Find where the given text appears and provide that cell's center as (X, Y) coordinate. 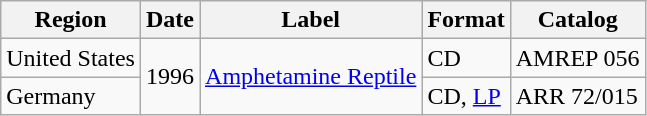
1996 (170, 77)
Date (170, 20)
Format (466, 20)
ARR 72/015 (578, 96)
Label (311, 20)
United States (71, 58)
CD, LP (466, 96)
Germany (71, 96)
Region (71, 20)
AMREP 056 (578, 58)
Catalog (578, 20)
Amphetamine Reptile (311, 77)
CD (466, 58)
